Locate the cell with the specified text and output its (x, y) center coordinate. 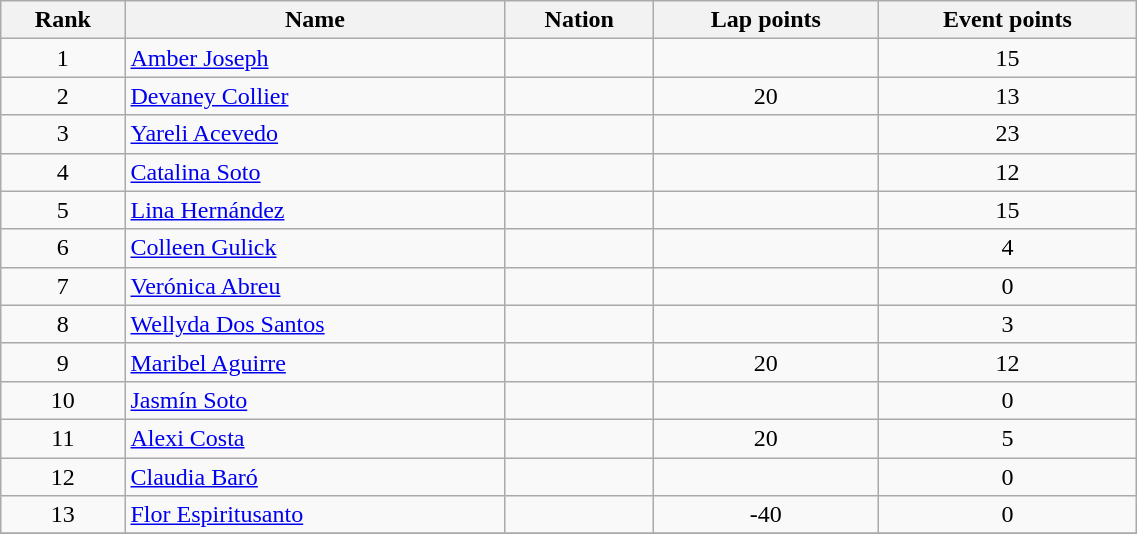
23 (1008, 134)
8 (63, 324)
Alexi Costa (315, 438)
6 (63, 248)
Name (315, 20)
Devaney Collier (315, 96)
Nation (580, 20)
Yareli Acevedo (315, 134)
1 (63, 58)
Wellyda Dos Santos (315, 324)
Lina Hernández (315, 210)
10 (63, 400)
Rank (63, 20)
Jasmín Soto (315, 400)
9 (63, 362)
Catalina Soto (315, 172)
Amber Joseph (315, 58)
Colleen Gulick (315, 248)
-40 (766, 515)
7 (63, 286)
Flor Espiritusanto (315, 515)
Event points (1008, 20)
Lap points (766, 20)
Claudia Baró (315, 477)
Verónica Abreu (315, 286)
2 (63, 96)
Maribel Aguirre (315, 362)
11 (63, 438)
